Identify which cell holds the provided text, then report its [X, Y] central coordinate. 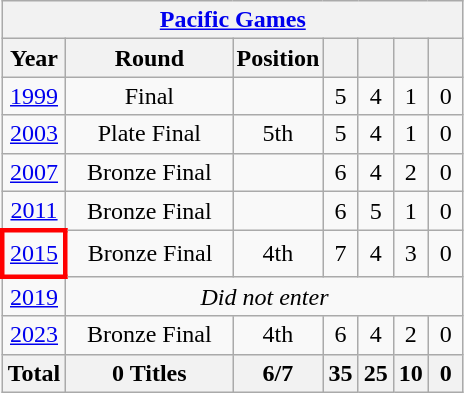
2015 [34, 254]
Position [278, 58]
2023 [34, 335]
1999 [34, 96]
Total [34, 373]
6/7 [278, 373]
25 [376, 373]
2011 [34, 211]
7 [340, 254]
3 [410, 254]
0 Titles [150, 373]
Final [150, 96]
2007 [34, 172]
5th [278, 134]
Year [34, 58]
Did not enter [265, 297]
Pacific Games [232, 20]
2003 [34, 134]
35 [340, 373]
Plate Final [150, 134]
Round [150, 58]
10 [410, 373]
2019 [34, 297]
